Scan for the cell matching the given text and deliver its (x, y) coordinate at center. 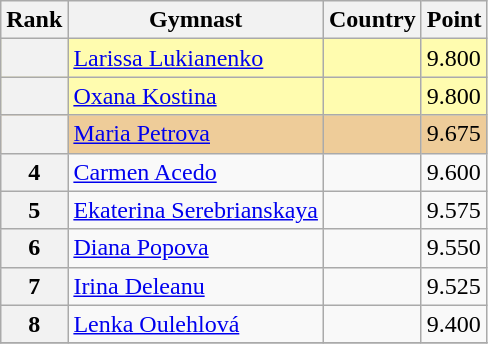
9.600 (454, 172)
Point (454, 20)
4 (34, 172)
Larissa Lukianenko (196, 58)
Ekaterina Serebrianskaya (196, 210)
Oxana Kostina (196, 96)
Rank (34, 20)
Irina Deleanu (196, 286)
Diana Popova (196, 248)
Gymnast (196, 20)
6 (34, 248)
8 (34, 324)
Carmen Acedo (196, 172)
9.575 (454, 210)
7 (34, 286)
Lenka Oulehlová (196, 324)
9.525 (454, 286)
Maria Petrova (196, 134)
9.675 (454, 134)
9.400 (454, 324)
Country (372, 20)
5 (34, 210)
9.550 (454, 248)
